Provide the (x, y) coordinate of the cell's center where the given text is located.  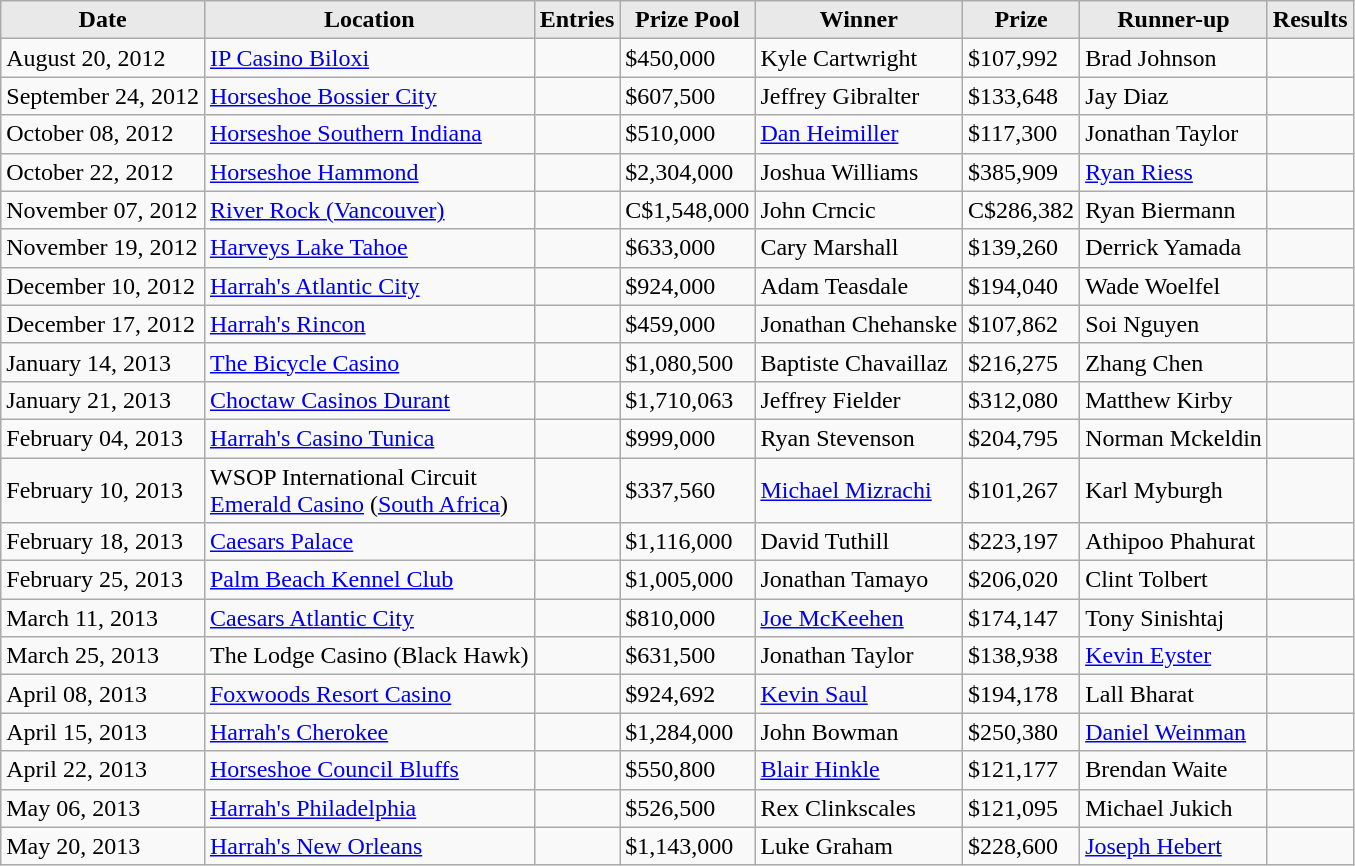
David Tuthill (859, 542)
$1,710,063 (688, 400)
Daniel Weinman (1174, 732)
Cary Marshall (859, 248)
$810,000 (688, 618)
Palm Beach Kennel Club (369, 580)
$194,040 (1022, 286)
Caesars Atlantic City (369, 618)
May 06, 2013 (103, 808)
$550,800 (688, 770)
$138,938 (1022, 656)
May 20, 2013 (103, 846)
January 14, 2013 (103, 362)
$924,000 (688, 286)
December 17, 2012 (103, 324)
Horseshoe Council Bluffs (369, 770)
November 19, 2012 (103, 248)
$631,500 (688, 656)
C$1,548,000 (688, 210)
Results (1310, 20)
February 18, 2013 (103, 542)
September 24, 2012 (103, 96)
February 04, 2013 (103, 438)
Jay Diaz (1174, 96)
$2,304,000 (688, 172)
Rex Clinkscales (859, 808)
Prize Pool (688, 20)
Zhang Chen (1174, 362)
Luke Graham (859, 846)
River Rock (Vancouver) (369, 210)
Wade Woelfel (1174, 286)
Jeffrey Fielder (859, 400)
$121,177 (1022, 770)
$216,275 (1022, 362)
$337,560 (688, 490)
Winner (859, 20)
February 10, 2013 (103, 490)
Adam Teasdale (859, 286)
Choctaw Casinos Durant (369, 400)
Jeffrey Gibralter (859, 96)
Prize (1022, 20)
Dan Heimiller (859, 134)
The Bicycle Casino (369, 362)
The Lodge Casino (Black Hawk) (369, 656)
$1,116,000 (688, 542)
$117,300 (1022, 134)
$139,260 (1022, 248)
Ryan Riess (1174, 172)
Caesars Palace (369, 542)
$101,267 (1022, 490)
Joshua Williams (859, 172)
$133,648 (1022, 96)
WSOP International CircuitEmerald Casino (South Africa) (369, 490)
$1,284,000 (688, 732)
$107,862 (1022, 324)
Horseshoe Southern Indiana (369, 134)
Derrick Yamada (1174, 248)
Harrah's Casino Tunica (369, 438)
Location (369, 20)
Kevin Saul (859, 694)
$1,080,500 (688, 362)
Harrah's Cherokee (369, 732)
John Bowman (859, 732)
Kevin Eyster (1174, 656)
Ryan Stevenson (859, 438)
Brendan Waite (1174, 770)
April 22, 2013 (103, 770)
Ryan Biermann (1174, 210)
Horseshoe Bossier City (369, 96)
Clint Tolbert (1174, 580)
Harrah's Atlantic City (369, 286)
$204,795 (1022, 438)
Joseph Hebert (1174, 846)
Karl Myburgh (1174, 490)
$312,080 (1022, 400)
$250,380 (1022, 732)
Lall Bharat (1174, 694)
$107,992 (1022, 58)
Joe McKeehen (859, 618)
Entries (577, 20)
$1,005,000 (688, 580)
Harrah's Rincon (369, 324)
April 15, 2013 (103, 732)
Blair Hinkle (859, 770)
$924,692 (688, 694)
Matthew Kirby (1174, 400)
Foxwoods Resort Casino (369, 694)
Brad Johnson (1174, 58)
$206,020 (1022, 580)
John Crncic (859, 210)
$450,000 (688, 58)
Tony Sinishtaj (1174, 618)
IP Casino Biloxi (369, 58)
$194,178 (1022, 694)
$510,000 (688, 134)
February 25, 2013 (103, 580)
$607,500 (688, 96)
$228,600 (1022, 846)
Norman Mckeldin (1174, 438)
December 10, 2012 (103, 286)
Jonathan Tamayo (859, 580)
$223,197 (1022, 542)
$121,095 (1022, 808)
March 11, 2013 (103, 618)
C$286,382 (1022, 210)
$459,000 (688, 324)
Athipoo Phahurat (1174, 542)
March 25, 2013 (103, 656)
August 20, 2012 (103, 58)
November 07, 2012 (103, 210)
Harrah's New Orleans (369, 846)
Harrah's Philadelphia (369, 808)
Michael Jukich (1174, 808)
$174,147 (1022, 618)
$999,000 (688, 438)
Jonathan Chehanske (859, 324)
Horseshoe Hammond (369, 172)
$1,143,000 (688, 846)
January 21, 2013 (103, 400)
Baptiste Chavaillaz (859, 362)
$633,000 (688, 248)
October 08, 2012 (103, 134)
Harveys Lake Tahoe (369, 248)
$526,500 (688, 808)
October 22, 2012 (103, 172)
April 08, 2013 (103, 694)
Michael Mizrachi (859, 490)
Kyle Cartwright (859, 58)
Date (103, 20)
$385,909 (1022, 172)
Runner-up (1174, 20)
Soi Nguyen (1174, 324)
